Extract the [x, y] coordinate from the center of the cell holding the provided text.  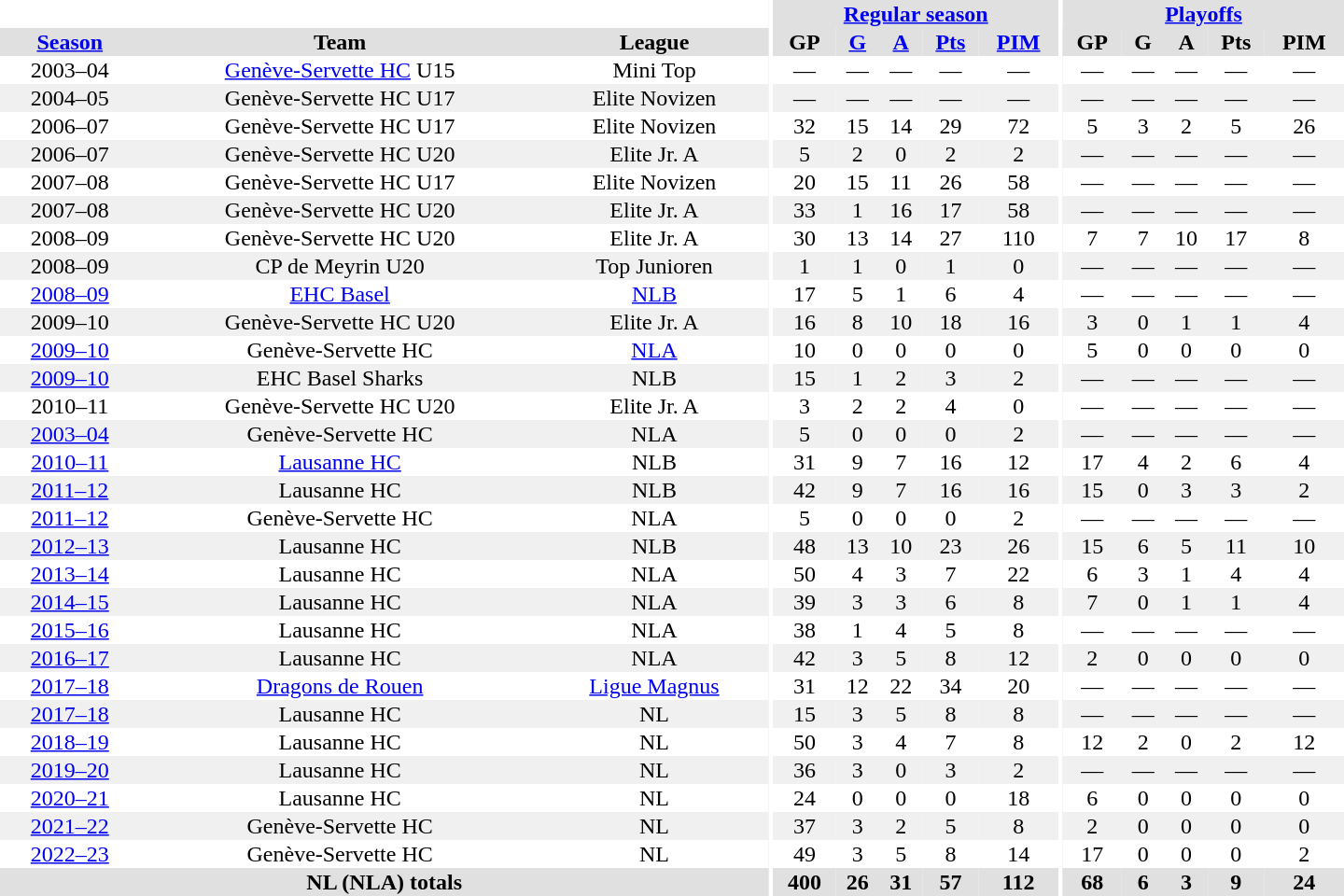
57 [950, 882]
39 [805, 602]
EHC Basel [340, 294]
37 [805, 826]
2020–21 [70, 798]
36 [805, 770]
Regular season [917, 14]
Season [70, 42]
2015–16 [70, 630]
72 [1017, 126]
Playoffs [1204, 14]
Top Junioren [655, 266]
110 [1017, 238]
48 [805, 546]
2012–13 [70, 546]
2021–22 [70, 826]
49 [805, 854]
Team [340, 42]
68 [1092, 882]
CP de Meyrin U20 [340, 266]
34 [950, 686]
EHC Basel Sharks [340, 378]
2004–05 [70, 98]
Dragons de Rouen [340, 686]
112 [1017, 882]
33 [805, 210]
29 [950, 126]
2016–17 [70, 658]
Mini Top [655, 70]
38 [805, 630]
2019–20 [70, 770]
27 [950, 238]
30 [805, 238]
23 [950, 546]
32 [805, 126]
400 [805, 882]
NL (NLA) totals [385, 882]
2013–14 [70, 574]
2022–23 [70, 854]
2014–15 [70, 602]
Ligue Magnus [655, 686]
2018–19 [70, 742]
League [655, 42]
Genève-Servette HC U15 [340, 70]
